Pinpoint the cell where the given text exists, returning its [x, y] midpoint coordinate. 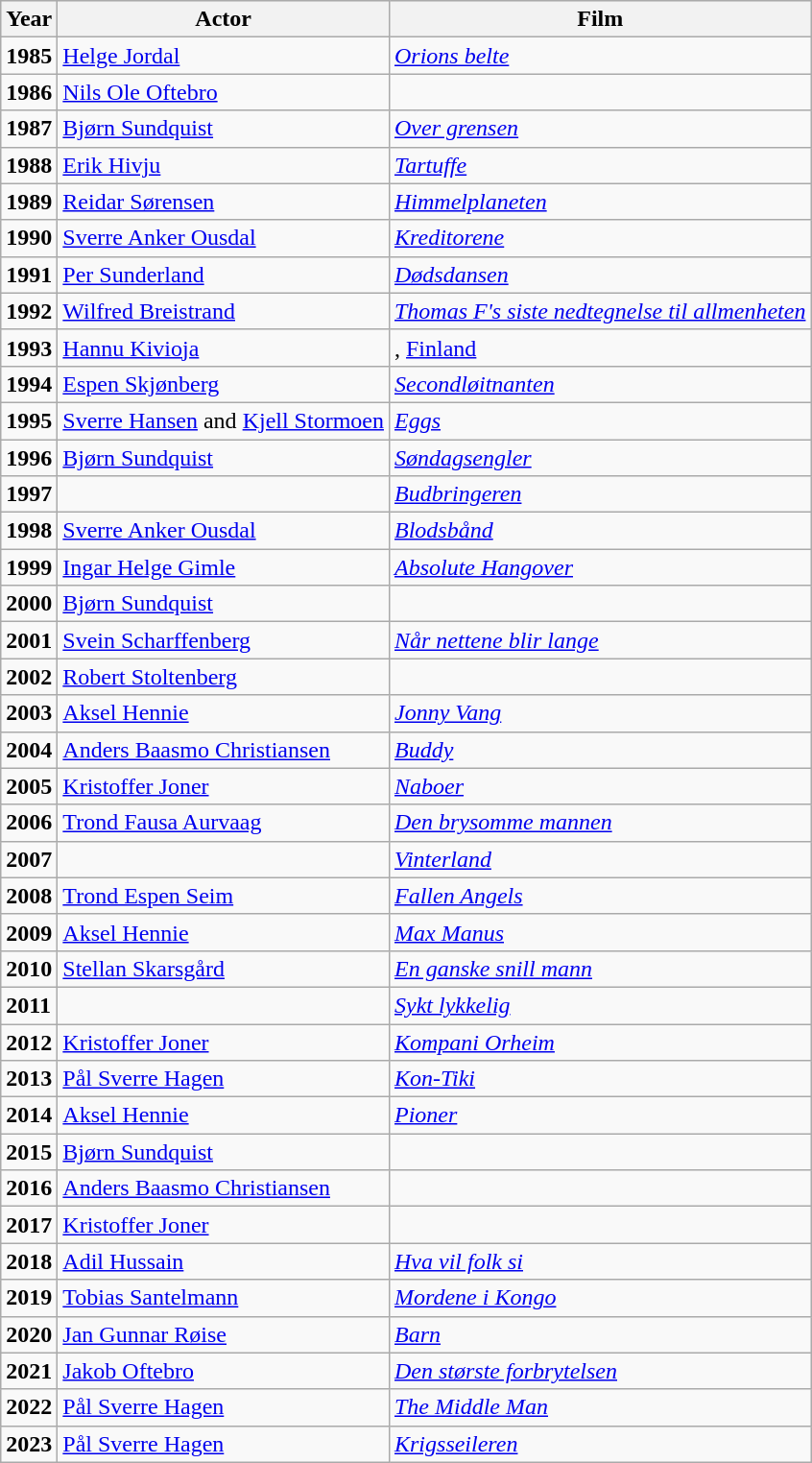
2007 [29, 859]
Buddy [599, 750]
1998 [29, 531]
Vinterland [599, 859]
The Middle Man [599, 1407]
1985 [29, 56]
Jakob Oftebro [224, 1371]
Ingar Helge Gimle [224, 567]
Nils Ole Oftebro [224, 92]
2010 [29, 969]
2018 [29, 1261]
Erik Hivju [224, 165]
Fallen Angels [599, 896]
2000 [29, 604]
Mordene i Kongo [599, 1298]
Jan Gunnar Røise [224, 1334]
2012 [29, 1042]
Espen Skjønberg [224, 384]
Trond Fausa Aurvaag [224, 823]
2020 [29, 1334]
2001 [29, 640]
, Finland [599, 348]
1990 [29, 238]
Thomas F's siste nedtegnelse til allmenheten [599, 311]
Helge Jordal [224, 56]
Svein Scharffenberg [224, 640]
Blodsbånd [599, 531]
Stellan Skarsgård [224, 969]
1996 [29, 458]
1993 [29, 348]
Over grensen [599, 129]
Kreditorene [599, 238]
Hva vil folk si [599, 1261]
1997 [29, 494]
1988 [29, 165]
2005 [29, 786]
2019 [29, 1298]
Reidar Sørensen [224, 202]
Jonny Vang [599, 713]
Robert Stoltenberg [224, 677]
Pioner [599, 1115]
Absolute Hangover [599, 567]
1992 [29, 311]
1986 [29, 92]
Film [599, 19]
Naboer [599, 786]
2004 [29, 750]
2002 [29, 677]
Himmelplaneten [599, 202]
Secondløitnanten [599, 384]
2016 [29, 1188]
Orions belte [599, 56]
1987 [29, 129]
Barn [599, 1334]
1994 [29, 384]
1999 [29, 567]
Per Sunderland [224, 275]
Den brysomme mannen [599, 823]
2013 [29, 1079]
Budbringeren [599, 494]
2011 [29, 1005]
Eggs [599, 420]
Den største forbrytelsen [599, 1371]
Kompani Orheim [599, 1042]
2023 [29, 1444]
2015 [29, 1152]
2022 [29, 1407]
1989 [29, 202]
Krigsseileren [599, 1444]
2003 [29, 713]
Trond Espen Seim [224, 896]
2009 [29, 932]
1995 [29, 420]
2017 [29, 1225]
Wilfred Breistrand [224, 311]
Hannu Kivioja [224, 348]
Max Manus [599, 932]
Sykt lykkelig [599, 1005]
2008 [29, 896]
Kon-Tiki [599, 1079]
Adil Hussain [224, 1261]
Tobias Santelmann [224, 1298]
Dødsdansen [599, 275]
Year [29, 19]
2006 [29, 823]
2021 [29, 1371]
2014 [29, 1115]
Sverre Hansen and Kjell Stormoen [224, 420]
En ganske snill mann [599, 969]
Tartuffe [599, 165]
1991 [29, 275]
Når nettene blir lange [599, 640]
Actor [224, 19]
Søndagsengler [599, 458]
